From the cell containing the given text, extract its center point as (x, y) coordinate. 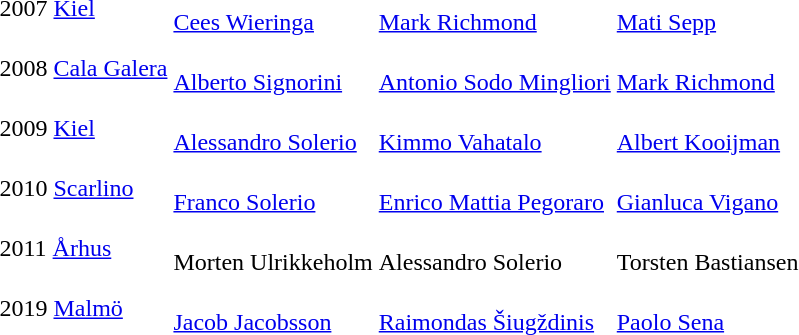
Franco Solerio (273, 188)
Morten Ulrikkeholm (273, 248)
Enrico Mattia Pegoraro (494, 188)
Kimmo Vahatalo (494, 128)
Antonio Sodo Mingliori (494, 68)
Alberto Signorini (273, 68)
